From the cell containing the given text, extract its center point as (X, Y) coordinate. 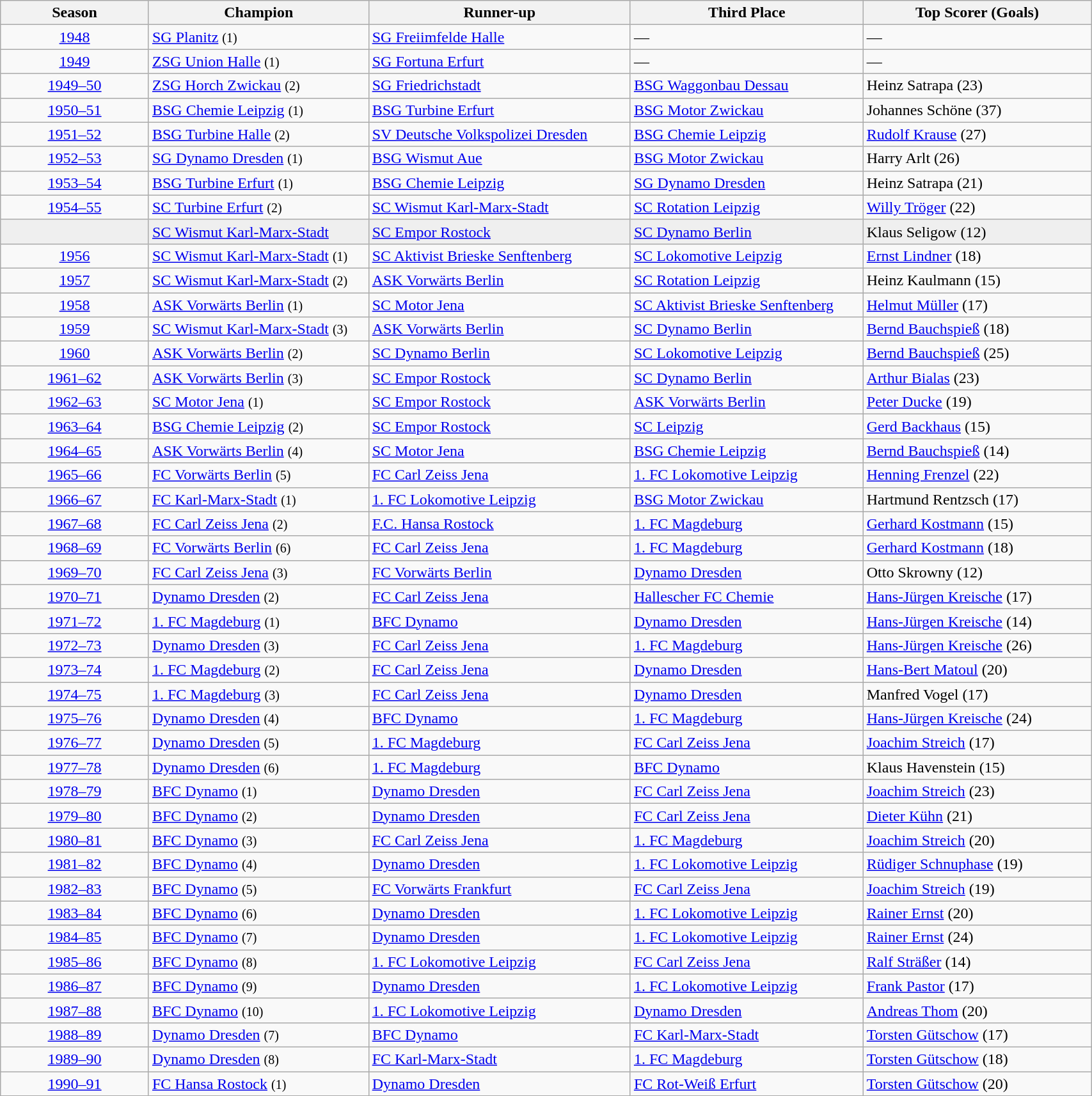
1960 (75, 354)
1959 (75, 329)
1949–50 (75, 86)
Dieter Kühn (21) (977, 816)
1989–90 (75, 1059)
1. FC Magdeburg (2) (258, 669)
1970–71 (75, 597)
ASK Vorwärts Berlin (4) (258, 451)
Helmut Müller (17) (977, 305)
Hans-Jürgen Kreische (26) (977, 645)
BSG Turbine Erfurt (1) (258, 183)
1950–51 (75, 110)
Hans-Jürgen Kreische (24) (977, 719)
Rainer Ernst (20) (977, 913)
1971–72 (75, 621)
SG Dynamo Dresden (747, 183)
1974–75 (75, 694)
Andreas Thom (20) (977, 1010)
1977–78 (75, 767)
SC Turbine Erfurt (2) (258, 207)
Joachim Streich (19) (977, 889)
BSG Waggonbau Dessau (747, 86)
SC Leipzig (747, 427)
FC Vorwärts Berlin (5) (258, 475)
Bernd Bauchspieß (25) (977, 354)
FC Carl Zeiss Jena (3) (258, 572)
FC Hansa Rostock (1) (258, 1084)
BFC Dynamo (2) (258, 816)
1964–65 (75, 451)
1965–66 (75, 475)
1. FC Magdeburg (1) (258, 621)
1987–88 (75, 1010)
SG Fortuna Erfurt (499, 61)
1968–69 (75, 548)
Heinz Satrapa (23) (977, 86)
Joachim Streich (17) (977, 743)
Manfred Vogel (17) (977, 694)
BFC Dynamo (9) (258, 986)
ASK Vorwärts Berlin (1) (258, 305)
Heinz Satrapa (21) (977, 183)
1967–68 (75, 524)
Gerhard Kostmann (15) (977, 524)
1983–84 (75, 913)
Ernst Lindner (18) (977, 256)
Gerhard Kostmann (18) (977, 548)
1958 (75, 305)
Hartmund Rentzsch (17) (977, 499)
Frank Pastor (17) (977, 986)
1976–77 (75, 743)
Gerd Backhaus (15) (977, 427)
Dynamo Dresden (8) (258, 1059)
Joachim Streich (20) (977, 840)
Torsten Gütschow (18) (977, 1059)
1972–73 (75, 645)
1. FC Magdeburg (3) (258, 694)
1986–87 (75, 986)
Hans-Jürgen Kreische (17) (977, 597)
Heinz Kaulmann (15) (977, 280)
BFC Dynamo (10) (258, 1010)
Rüdiger Schnuphase (19) (977, 865)
Johannes Schöne (37) (977, 110)
Dynamo Dresden (6) (258, 767)
Third Place (747, 13)
SG Planitz (1) (258, 37)
Dynamo Dresden (3) (258, 645)
FC Vorwärts Berlin (499, 572)
Dynamo Dresden (2) (258, 597)
SC Motor Jena (1) (258, 402)
1973–74 (75, 669)
1961–62 (75, 378)
Bernd Bauchspieß (14) (977, 451)
SC Wismut Karl-Marx-Stadt (2) (258, 280)
1979–80 (75, 816)
SG Dynamo Dresden (1) (258, 159)
1969–70 (75, 572)
Klaus Havenstein (15) (977, 767)
1981–82 (75, 865)
F.C. Hansa Rostock (499, 524)
1966–67 (75, 499)
Willy Tröger (22) (977, 207)
1949 (75, 61)
1962–63 (75, 402)
Top Scorer (Goals) (977, 13)
BSG Chemie Leipzig (1) (258, 110)
1975–76 (75, 719)
Torsten Gütschow (20) (977, 1084)
FC Karl-Marx-Stadt (1) (258, 499)
SC Wismut Karl-Marx-Stadt (3) (258, 329)
Torsten Gütschow (17) (977, 1035)
BFC Dynamo (6) (258, 913)
BFC Dynamo (4) (258, 865)
Hans-Jürgen Kreische (14) (977, 621)
BSG Chemie Leipzig (2) (258, 427)
1951–52 (75, 134)
1952–53 (75, 159)
BFC Dynamo (3) (258, 840)
1988–89 (75, 1035)
1985–86 (75, 962)
Peter Ducke (19) (977, 402)
1948 (75, 37)
1980–81 (75, 840)
Dynamo Dresden (5) (258, 743)
Otto Skrowny (12) (977, 572)
Dynamo Dresden (7) (258, 1035)
1984–85 (75, 937)
Bernd Bauchspieß (18) (977, 329)
SG Friedrichstadt (499, 86)
BFC Dynamo (8) (258, 962)
FC Carl Zeiss Jena (2) (258, 524)
Runner-up (499, 13)
BSG Wismut Aue (499, 159)
Ralf Sträßer (14) (977, 962)
Season (75, 13)
Dynamo Dresden (4) (258, 719)
Harry Arlt (26) (977, 159)
BFC Dynamo (1) (258, 792)
1990–91 (75, 1084)
1963–64 (75, 427)
SC Wismut Karl-Marx-Stadt (1) (258, 256)
1954–55 (75, 207)
Rainer Ernst (24) (977, 937)
FC Vorwärts Berlin (6) (258, 548)
Joachim Streich (23) (977, 792)
Hallescher FC Chemie (747, 597)
1956 (75, 256)
SV Deutsche Volkspolizei Dresden (499, 134)
SG Freiimfelde Halle (499, 37)
BFC Dynamo (5) (258, 889)
BSG Turbine Halle (2) (258, 134)
ZSG Union Halle (1) (258, 61)
1982–83 (75, 889)
ASK Vorwärts Berlin (2) (258, 354)
ZSG Horch Zwickau (2) (258, 86)
BFC Dynamo (7) (258, 937)
BSG Turbine Erfurt (499, 110)
Arthur Bialas (23) (977, 378)
FC Vorwärts Frankfurt (499, 889)
ASK Vorwärts Berlin (3) (258, 378)
1978–79 (75, 792)
Hans-Bert Matoul (20) (977, 669)
1953–54 (75, 183)
Champion (258, 13)
FC Rot-Weiß Erfurt (747, 1084)
Klaus Seligow (12) (977, 231)
Rudolf Krause (27) (977, 134)
1957 (75, 280)
Henning Frenzel (22) (977, 475)
